Capture the cell that displays the provided text and extract its [x, y] central coordinate. 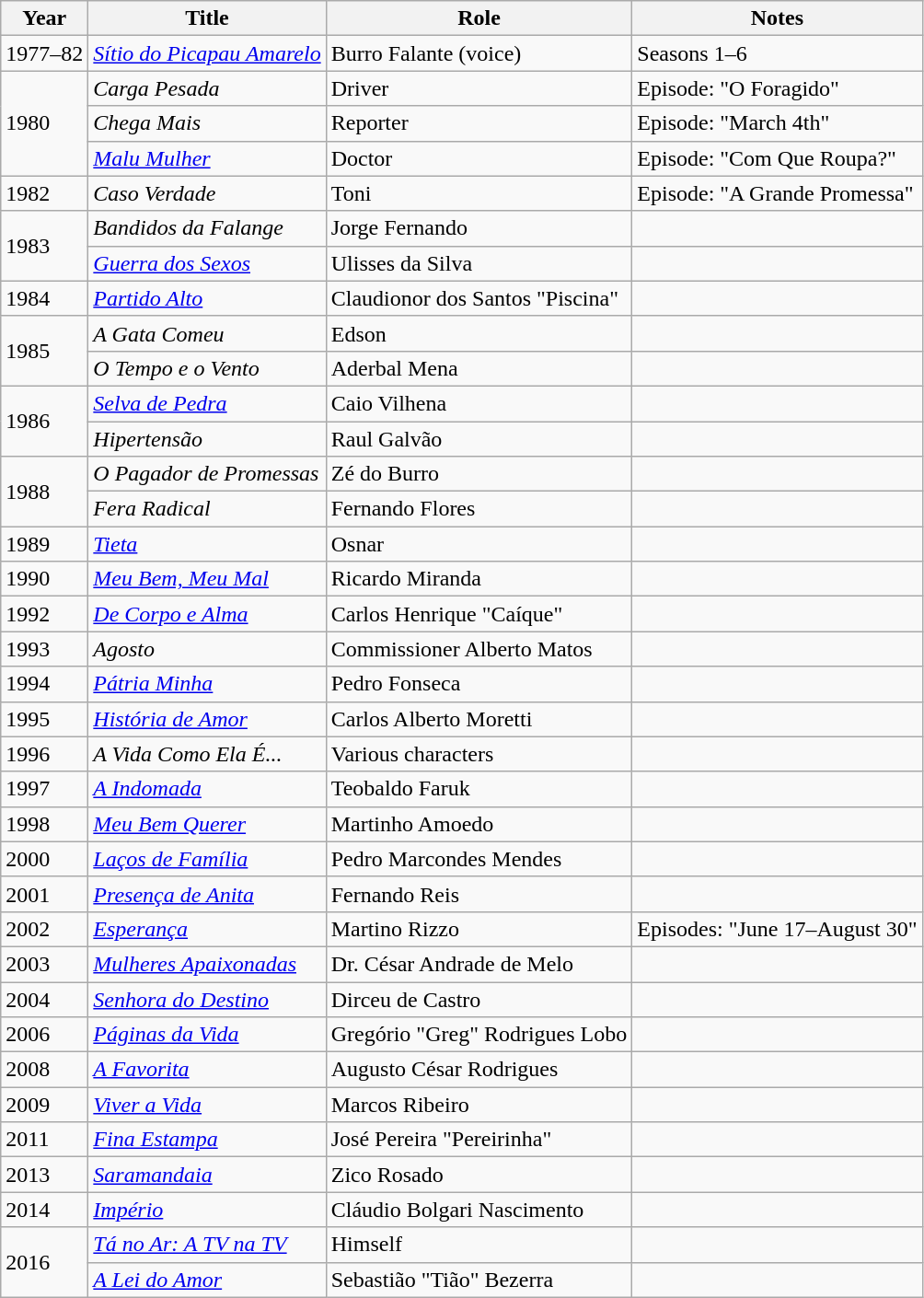
A Gata Comeu [207, 333]
Chega Mais [207, 123]
Seasons 1–6 [777, 53]
A Lei do Amor [207, 1280]
2013 [44, 1175]
Episode: "Com Que Roupa?" [777, 158]
1988 [44, 492]
Gregório "Greg" Rodrigues Lobo [479, 1035]
Teobaldo Faruk [479, 789]
2016 [44, 1262]
1996 [44, 754]
Raul Galvão [479, 439]
1984 [44, 298]
Esperança [207, 929]
2011 [44, 1140]
1997 [44, 789]
2001 [44, 894]
História de Amor [207, 719]
Meu Bem, Meu Mal [207, 579]
Ricardo Miranda [479, 579]
Claudionor dos Santos "Piscina" [479, 298]
Agosto [207, 649]
1998 [44, 824]
Episode: "A Grande Promessa" [777, 193]
1992 [44, 614]
Aderbal Mena [479, 368]
1990 [44, 579]
1985 [44, 351]
Mulheres Apaixonadas [207, 964]
De Corpo e Alma [207, 614]
2006 [44, 1035]
Burro Falante (voice) [479, 53]
Partido Alto [207, 298]
1977–82 [44, 53]
2000 [44, 859]
Fera Radical [207, 509]
2008 [44, 1070]
1993 [44, 649]
2004 [44, 999]
Various characters [479, 754]
Sebastião "Tião" Bezerra [479, 1280]
Fernando Flores [479, 509]
O Pagador de Promessas [207, 474]
Role [479, 18]
Fina Estampa [207, 1140]
Cláudio Bolgari Nascimento [479, 1210]
Malu Mulher [207, 158]
Viver a Vida [207, 1105]
Presença de Anita [207, 894]
Carlos Alberto Moretti [479, 719]
Dr. César Andrade de Melo [479, 964]
Marcos Ribeiro [479, 1105]
2014 [44, 1210]
A Vida Como Ela É... [207, 754]
Himself [479, 1245]
Year [44, 18]
Fernando Reis [479, 894]
Hipertensão [207, 439]
Episode: "O Foragido" [777, 88]
Carga Pesada [207, 88]
1982 [44, 193]
Carlos Henrique "Caíque" [479, 614]
1986 [44, 421]
1994 [44, 684]
Episodes: "June 17–August 30" [777, 929]
José Pereira "Pereirinha" [479, 1140]
Meu Bem Querer [207, 824]
Zé do Burro [479, 474]
Jorge Fernando [479, 228]
Dirceu de Castro [479, 999]
1983 [44, 246]
Title [207, 18]
Osnar [479, 544]
O Tempo e o Vento [207, 368]
Commissioner Alberto Matos [479, 649]
Notes [777, 18]
1989 [44, 544]
Páginas da Vida [207, 1035]
Pedro Fonseca [479, 684]
Caso Verdade [207, 193]
A Indomada [207, 789]
Saramandaia [207, 1175]
Ulisses da Silva [479, 263]
1995 [44, 719]
Império [207, 1210]
Caio Vilhena [479, 403]
Pátria Minha [207, 684]
Augusto César Rodrigues [479, 1070]
2009 [44, 1105]
Episode: "March 4th" [777, 123]
2003 [44, 964]
Laços de Família [207, 859]
Zico Rosado [479, 1175]
Pedro Marcondes Mendes [479, 859]
Edson [479, 333]
Sítio do Picapau Amarelo [207, 53]
Guerra dos Sexos [207, 263]
Driver [479, 88]
Senhora do Destino [207, 999]
2002 [44, 929]
Martino Rizzo [479, 929]
Tá no Ar: A TV na TV [207, 1245]
1980 [44, 123]
Doctor [479, 158]
Tieta [207, 544]
Bandidos da Falange [207, 228]
A Favorita [207, 1070]
Selva de Pedra [207, 403]
Toni [479, 193]
Martinho Amoedo [479, 824]
Reporter [479, 123]
